Detect which cell encompasses the target text, then output its [X, Y] center coordinate. 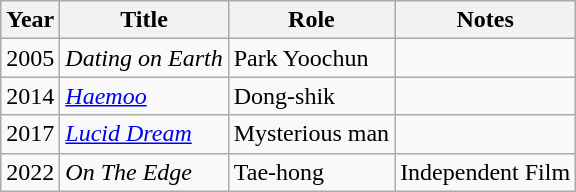
2014 [30, 96]
Park Yoochun [311, 58]
2005 [30, 58]
Independent Film [486, 172]
On The Edge [144, 172]
Haemoo [144, 96]
Dong-shik [311, 96]
Notes [486, 20]
Role [311, 20]
Dating on Earth [144, 58]
2022 [30, 172]
Tae-hong [311, 172]
Year [30, 20]
Title [144, 20]
Lucid Dream [144, 134]
Mysterious man [311, 134]
2017 [30, 134]
